Find where the given text appears and provide that cell's center as [x, y] coordinate. 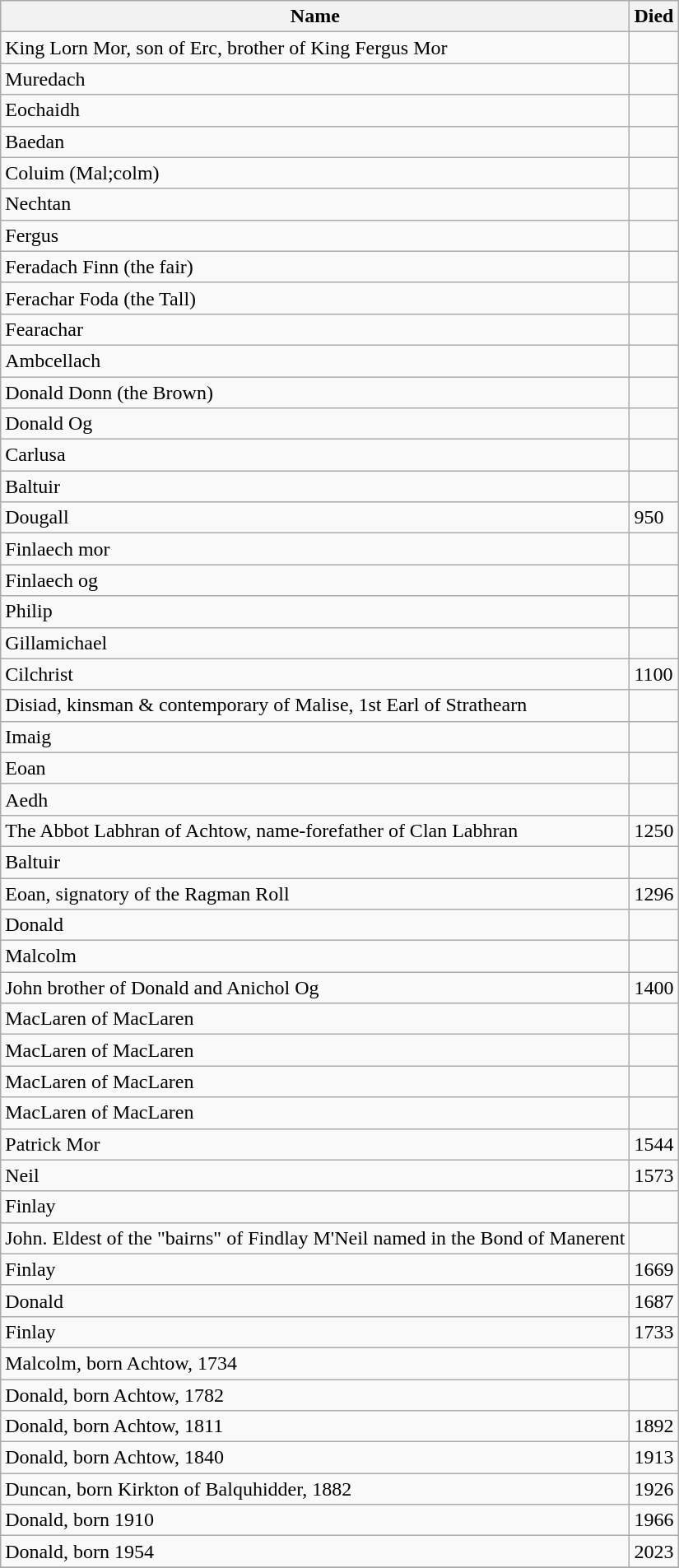
Donald Og [315, 424]
Malcolm, born Achtow, 1734 [315, 1363]
1100 [653, 674]
1966 [653, 1520]
Feradach Finn (the fair) [315, 267]
Philip [315, 612]
John. Eldest of the "bairns" of Findlay M'Neil named in the Bond of Manerent [315, 1238]
Ferachar Foda (the Tall) [315, 298]
Eochaidh [315, 110]
John brother of Donald and Anichol Og [315, 988]
Donald, born 1910 [315, 1520]
Donald Donn (the Brown) [315, 393]
Nechtan [315, 204]
Dougall [315, 518]
Eoan [315, 768]
Eoan, signatory of the Ragman Roll [315, 893]
Fearachar [315, 329]
Finlaech mor [315, 549]
1892 [653, 1426]
Patrick Mor [315, 1144]
Gillamichael [315, 643]
Finlaech og [315, 580]
1250 [653, 831]
1573 [653, 1175]
Donald, born Achtow, 1782 [315, 1395]
The Abbot Labhran of Achtow, name-forefather of Clan Labhran [315, 831]
1913 [653, 1458]
Muredach [315, 79]
Malcolm [315, 956]
Disiad, kinsman & contemporary of Malise, 1st Earl of Strathearn [315, 705]
Cilchrist [315, 674]
Died [653, 16]
1296 [653, 893]
1669 [653, 1269]
Name [315, 16]
Carlusa [315, 455]
Duncan, born Kirkton of Balquhidder, 1882 [315, 1489]
Aedh [315, 799]
King Lorn Mor, son of Erc, brother of King Fergus Mor [315, 48]
Donald, born Achtow, 1840 [315, 1458]
Ambcellach [315, 361]
950 [653, 518]
Fergus [315, 235]
Imaig [315, 737]
1544 [653, 1144]
Neil [315, 1175]
1400 [653, 988]
1926 [653, 1489]
1733 [653, 1332]
Donald, born 1954 [315, 1552]
1687 [653, 1300]
Baedan [315, 142]
2023 [653, 1552]
Coluim (Mal;colm) [315, 173]
Donald, born Achtow, 1811 [315, 1426]
